Locate the cell with the specified text and output its (X, Y) center coordinate. 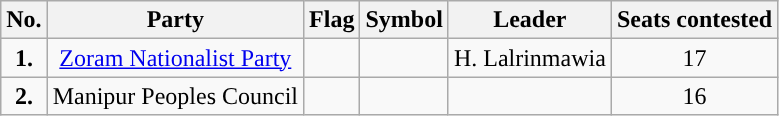
No. (24, 20)
Manipur Peoples Council (175, 96)
16 (694, 96)
1. (24, 58)
2. (24, 96)
H. Lalrinmawia (530, 58)
Seats contested (694, 20)
17 (694, 58)
Flag (332, 20)
Symbol (404, 20)
Leader (530, 20)
Party (175, 20)
Zoram Nationalist Party (175, 58)
